From the cell containing the given text, extract its center point as (x, y) coordinate. 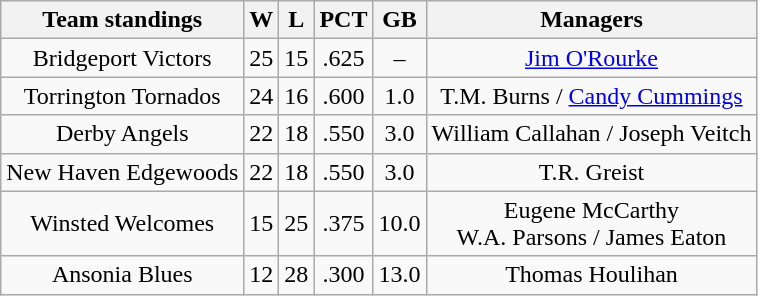
T.R. Greist (592, 172)
Thomas Houlihan (592, 275)
New Haven Edgewoods (122, 172)
13.0 (400, 275)
L (296, 20)
Jim O'Rourke (592, 58)
Derby Angels (122, 134)
16 (296, 96)
Torrington Tornados (122, 96)
10.0 (400, 224)
.375 (344, 224)
.600 (344, 96)
PCT (344, 20)
Managers (592, 20)
Bridgeport Victors (122, 58)
.300 (344, 275)
Winsted Welcomes (122, 224)
Eugene McCarthyW.A. Parsons / James Eaton (592, 224)
28 (296, 275)
T.M. Burns / Candy Cummings (592, 96)
William Callahan / Joseph Veitch (592, 134)
Team standings (122, 20)
.625 (344, 58)
12 (262, 275)
– (400, 58)
24 (262, 96)
GB (400, 20)
1.0 (400, 96)
Ansonia Blues (122, 275)
W (262, 20)
